Output the [X, Y] coordinate of the center of the cell containing the given text.  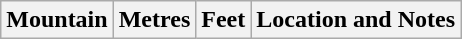
Location and Notes [356, 20]
Feet [224, 20]
Metres [154, 20]
Mountain [57, 20]
